Scan for the cell matching the given text and deliver its [x, y] coordinate at center. 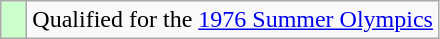
Qualified for the 1976 Summer Olympics [233, 20]
